Locate the cell with the specified text and output its (X, Y) center coordinate. 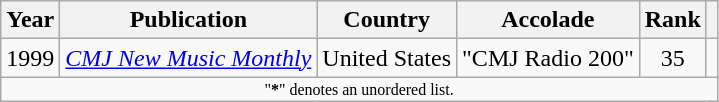
United States (387, 58)
Country (387, 20)
Rank (672, 20)
35 (672, 58)
1999 (30, 58)
Publication (188, 20)
Year (30, 20)
"*" denotes an unordered list. (360, 89)
"CMJ Radio 200" (548, 58)
CMJ New Music Monthly (188, 58)
Accolade (548, 20)
